Determine the (x, y) coordinate at the center of the cell enclosing the given text.  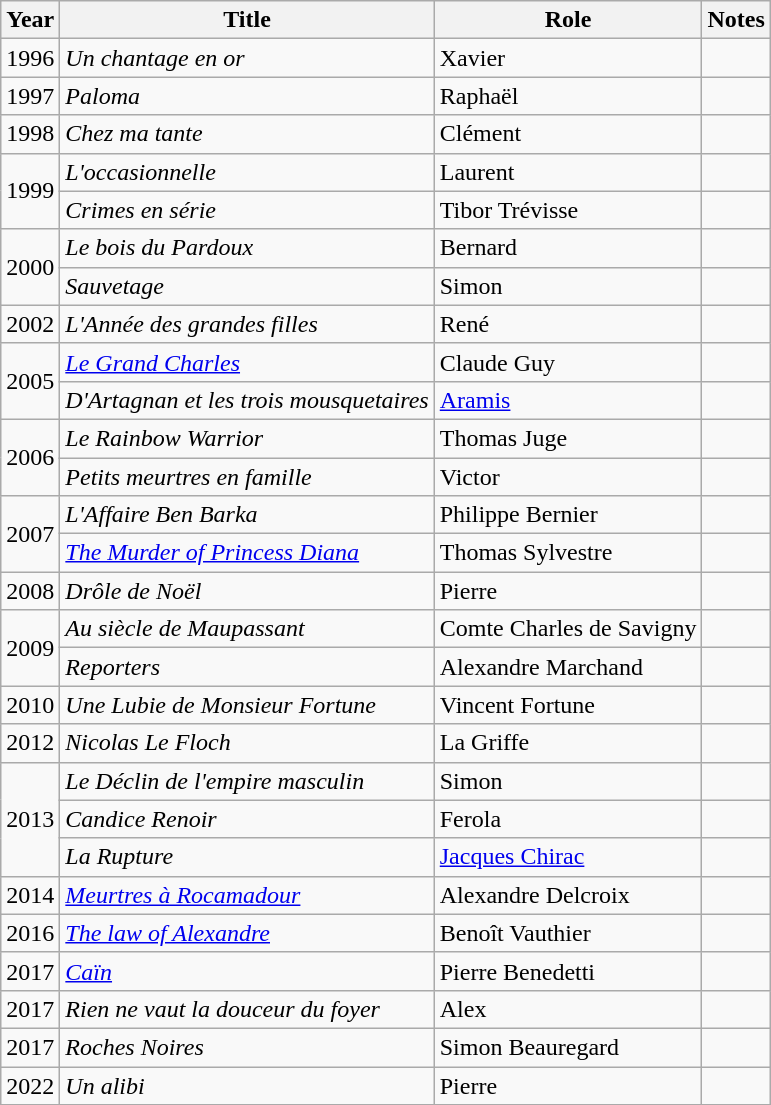
2007 (30, 534)
Simon Beauregard (568, 1047)
La Griffe (568, 743)
Sauvetage (247, 286)
Ferola (568, 819)
Raphaël (568, 96)
Alex (568, 1009)
Drôle de Noël (247, 591)
Le bois du Pardoux (247, 248)
Le Grand Charles (247, 362)
2000 (30, 267)
Tibor Trévisse (568, 210)
L'Année des grandes filles (247, 324)
Laurent (568, 172)
Caïn (247, 971)
L'Affaire Ben Barka (247, 515)
Le Déclin de l'empire masculin (247, 781)
The law of Alexandre (247, 933)
Year (30, 20)
Chez ma tante (247, 134)
Role (568, 20)
2012 (30, 743)
1996 (30, 58)
La Rupture (247, 857)
Pierre Benedetti (568, 971)
Victor (568, 477)
2009 (30, 648)
Au siècle de Maupassant (247, 629)
Paloma (247, 96)
Xavier (568, 58)
Aramis (568, 400)
2010 (30, 705)
2008 (30, 591)
Bernard (568, 248)
2002 (30, 324)
D'Artagnan et les trois mousquetaires (247, 400)
Thomas Juge (568, 438)
Alexandre Delcroix (568, 895)
Rien ne vaut la douceur du foyer (247, 1009)
Une Lubie de Monsieur Fortune (247, 705)
Claude Guy (568, 362)
Meurtres à Rocamadour (247, 895)
1999 (30, 191)
2016 (30, 933)
L'occasionnelle (247, 172)
Crimes en série (247, 210)
Le Rainbow Warrior (247, 438)
Petits meurtres en famille (247, 477)
Candice Renoir (247, 819)
Un chantage en or (247, 58)
2005 (30, 381)
Alexandre Marchand (568, 667)
Nicolas Le Floch (247, 743)
René (568, 324)
Clément (568, 134)
Philippe Bernier (568, 515)
2013 (30, 819)
Benoît Vauthier (568, 933)
1997 (30, 96)
Reporters (247, 667)
Jacques Chirac (568, 857)
Title (247, 20)
2006 (30, 457)
The Murder of Princess Diana (247, 553)
Notes (736, 20)
Comte Charles de Savigny (568, 629)
Thomas Sylvestre (568, 553)
Vincent Fortune (568, 705)
2022 (30, 1085)
Un alibi (247, 1085)
1998 (30, 134)
2014 (30, 895)
Roches Noires (247, 1047)
